Scan for the cell matching the given text and deliver its (x, y) coordinate at center. 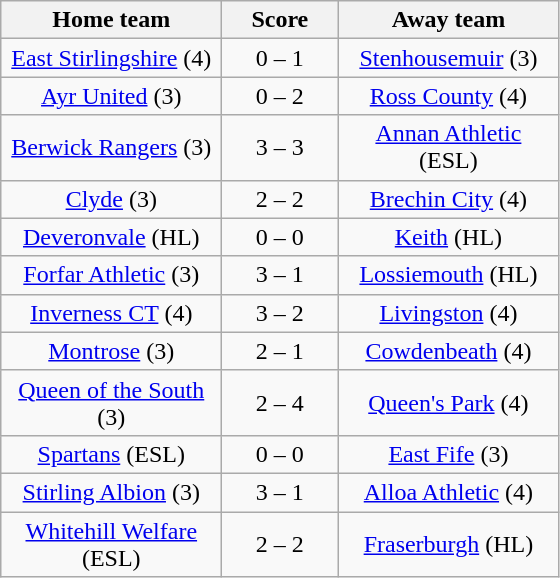
Montrose (3) (112, 351)
Clyde (3) (112, 199)
Keith (HL) (448, 237)
Livingston (4) (448, 313)
2 – 4 (280, 402)
Fraserburgh (HL) (448, 544)
Home team (112, 20)
Spartans (ESL) (112, 454)
Stenhousemuir (3) (448, 58)
3 – 2 (280, 313)
Ross County (4) (448, 96)
Score (280, 20)
0 – 2 (280, 96)
Forfar Athletic (3) (112, 275)
0 – 1 (280, 58)
2 – 1 (280, 351)
Away team (448, 20)
Inverness CT (4) (112, 313)
Alloa Athletic (4) (448, 492)
East Stirlingshire (4) (112, 58)
Lossiemouth (HL) (448, 275)
East Fife (3) (448, 454)
Annan Athletic (ESL) (448, 148)
Deveronvale (HL) (112, 237)
Queen's Park (4) (448, 402)
3 – 3 (280, 148)
Cowdenbeath (4) (448, 351)
Stirling Albion (3) (112, 492)
Berwick Rangers (3) (112, 148)
Brechin City (4) (448, 199)
Queen of the South (3) (112, 402)
Ayr United (3) (112, 96)
Whitehill Welfare (ESL) (112, 544)
